Extract the (x, y) coordinate from the center of the cell holding the provided text.  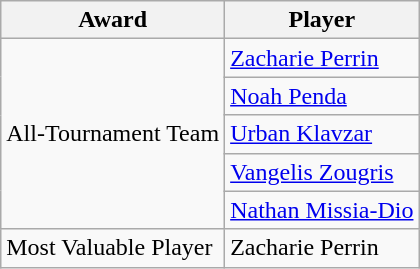
Noah Penda (322, 96)
Urban Klavzar (322, 134)
Vangelis Zougris (322, 172)
Nathan Missia-Dio (322, 210)
Award (113, 20)
Most Valuable Player (113, 248)
All-Tournament Team (113, 134)
Player (322, 20)
